Provide the (X, Y) coordinate of the cell's center where the given text is located.  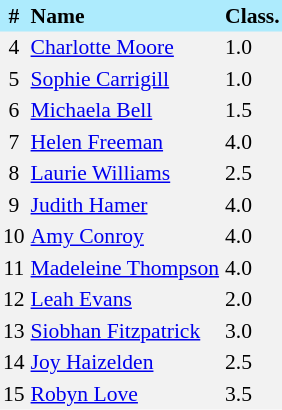
Amy Conroy (125, 236)
7 (14, 142)
13 (14, 331)
Joy Haizelden (125, 362)
8 (14, 174)
Siobhan Fitzpatrick (125, 331)
Judith Hamer (125, 205)
Charlotte Moore (125, 48)
Laurie Williams (125, 174)
4 (14, 48)
Madeleine Thompson (125, 268)
14 (14, 362)
Robyn Love (125, 394)
9 (14, 205)
Helen Freeman (125, 142)
10 (14, 236)
# (14, 16)
Sophie Carrigill (125, 79)
Michaela Bell (125, 110)
11 (14, 268)
Leah Evans (125, 300)
15 (14, 394)
5 (14, 79)
Name (125, 16)
12 (14, 300)
6 (14, 110)
